Determine the (x, y) coordinate at the center of the cell enclosing the given text.  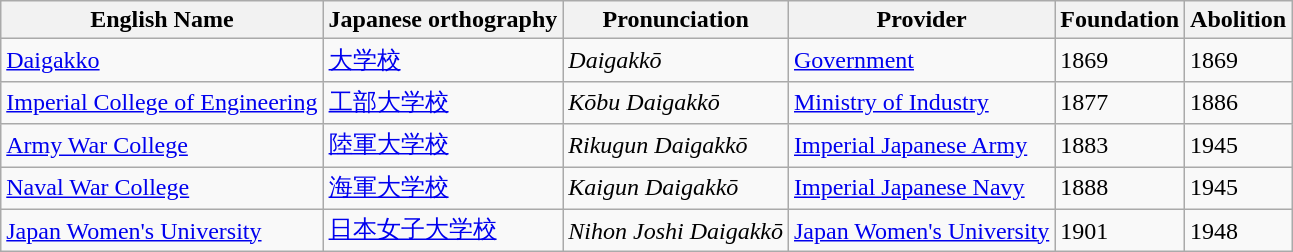
Foundation (1120, 20)
Provider (921, 20)
1886 (1238, 102)
1877 (1120, 102)
Imperial College of Engineering (162, 102)
海軍大学校 (443, 188)
Naval War College (162, 188)
Ministry of Industry (921, 102)
Kaigun Daigakkō (676, 188)
1888 (1120, 188)
Rikugun Daigakkō (676, 146)
Abolition (1238, 20)
Army War College (162, 146)
Nihon Joshi Daigakkō (676, 230)
陸軍大学校 (443, 146)
工部大学校 (443, 102)
日本女子大学校 (443, 230)
Pronunciation (676, 20)
Daigakkō (676, 60)
Kōbu Daigakkō (676, 102)
1883 (1120, 146)
English Name (162, 20)
大学校 (443, 60)
1901 (1120, 230)
Imperial Japanese Army (921, 146)
Government (921, 60)
Japanese orthography (443, 20)
Daigakko (162, 60)
1948 (1238, 230)
Imperial Japanese Navy (921, 188)
